Locate the cell with the specified text and output its (x, y) center coordinate. 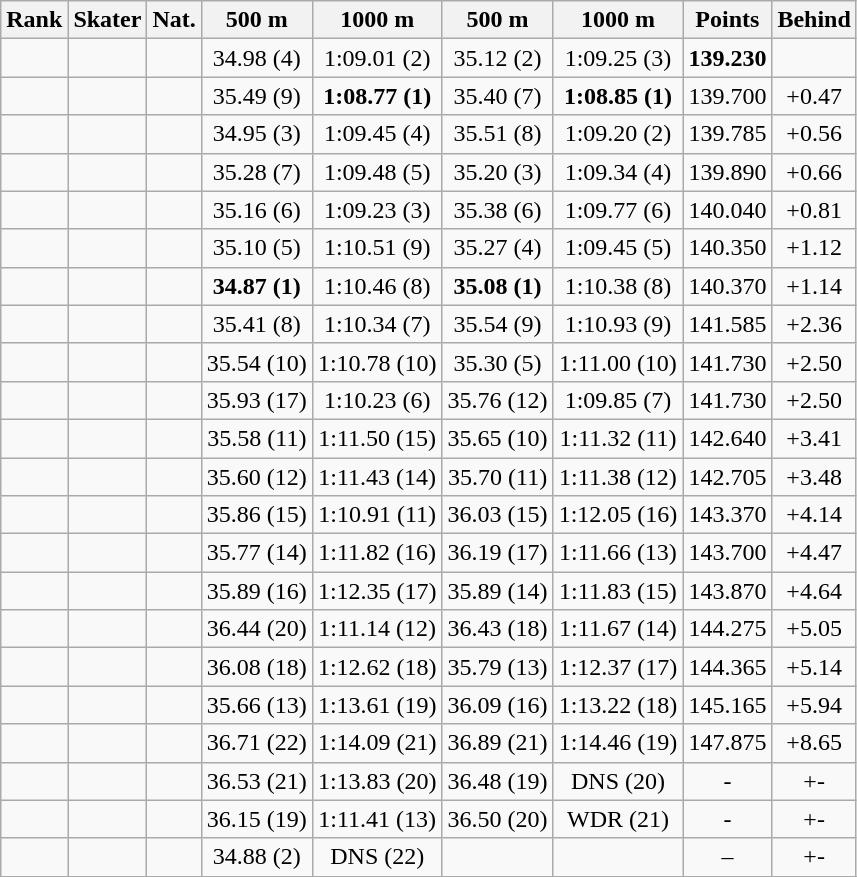
1:12.05 (16) (618, 515)
1:10.23 (6) (377, 400)
+4.47 (814, 553)
36.08 (18) (256, 667)
35.54 (9) (498, 324)
140.040 (728, 210)
1:13.22 (18) (618, 705)
35.77 (14) (256, 553)
1:11.50 (15) (377, 438)
35.51 (8) (498, 134)
141.585 (728, 324)
1:08.77 (1) (377, 96)
DNS (22) (377, 857)
36.71 (22) (256, 743)
35.93 (17) (256, 400)
142.705 (728, 477)
1:09.25 (3) (618, 58)
36.15 (19) (256, 819)
1:10.78 (10) (377, 362)
1:09.23 (3) (377, 210)
+0.81 (814, 210)
1:08.85 (1) (618, 96)
1:09.20 (2) (618, 134)
36.43 (18) (498, 629)
143.370 (728, 515)
147.875 (728, 743)
35.12 (2) (498, 58)
35.28 (7) (256, 172)
+3.41 (814, 438)
1:11.67 (14) (618, 629)
+0.56 (814, 134)
1:11.00 (10) (618, 362)
1:11.32 (11) (618, 438)
35.16 (6) (256, 210)
+3.48 (814, 477)
35.10 (5) (256, 248)
34.88 (2) (256, 857)
1:12.37 (17) (618, 667)
1:14.46 (19) (618, 743)
+8.65 (814, 743)
35.79 (13) (498, 667)
145.165 (728, 705)
140.350 (728, 248)
140.370 (728, 286)
1:10.38 (8) (618, 286)
Nat. (174, 20)
35.76 (12) (498, 400)
WDR (21) (618, 819)
1:10.93 (9) (618, 324)
35.54 (10) (256, 362)
1:09.48 (5) (377, 172)
1:09.77 (6) (618, 210)
36.09 (16) (498, 705)
1:13.83 (20) (377, 781)
1:09.01 (2) (377, 58)
34.87 (1) (256, 286)
35.40 (7) (498, 96)
139.890 (728, 172)
1:11.83 (15) (618, 591)
+1.12 (814, 248)
+4.64 (814, 591)
+0.66 (814, 172)
+5.94 (814, 705)
35.58 (11) (256, 438)
36.53 (21) (256, 781)
36.44 (20) (256, 629)
36.50 (20) (498, 819)
35.89 (16) (256, 591)
35.27 (4) (498, 248)
1:09.34 (4) (618, 172)
1:09.85 (7) (618, 400)
139.700 (728, 96)
35.41 (8) (256, 324)
35.86 (15) (256, 515)
1:10.51 (9) (377, 248)
Skater (108, 20)
35.30 (5) (498, 362)
1:10.46 (8) (377, 286)
34.95 (3) (256, 134)
1:13.61 (19) (377, 705)
+0.47 (814, 96)
1:09.45 (5) (618, 248)
+5.05 (814, 629)
1:14.09 (21) (377, 743)
+2.36 (814, 324)
1:10.34 (7) (377, 324)
36.48 (19) (498, 781)
35.89 (14) (498, 591)
+1.14 (814, 286)
36.89 (21) (498, 743)
35.70 (11) (498, 477)
1:12.62 (18) (377, 667)
144.365 (728, 667)
Rank (34, 20)
35.60 (12) (256, 477)
+4.14 (814, 515)
35.38 (6) (498, 210)
143.870 (728, 591)
1:09.45 (4) (377, 134)
– (728, 857)
1:11.43 (14) (377, 477)
1:11.66 (13) (618, 553)
35.49 (9) (256, 96)
1:11.41 (13) (377, 819)
1:11.14 (12) (377, 629)
+5.14 (814, 667)
1:12.35 (17) (377, 591)
1:11.38 (12) (618, 477)
139.785 (728, 134)
35.66 (13) (256, 705)
36.19 (17) (498, 553)
34.98 (4) (256, 58)
142.640 (728, 438)
35.65 (10) (498, 438)
1:11.82 (16) (377, 553)
139.230 (728, 58)
35.08 (1) (498, 286)
Points (728, 20)
36.03 (15) (498, 515)
Behind (814, 20)
143.700 (728, 553)
DNS (20) (618, 781)
144.275 (728, 629)
35.20 (3) (498, 172)
1:10.91 (11) (377, 515)
